Search for the cell housing the specified text and yield its [x, y] center coordinate. 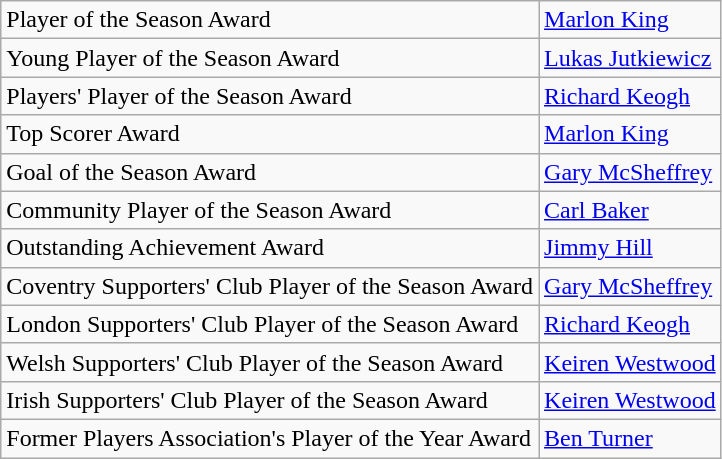
Goal of the Season Award [270, 172]
Players' Player of the Season Award [270, 96]
Coventry Supporters' Club Player of the Season Award [270, 286]
Lukas Jutkiewicz [630, 58]
Top Scorer Award [270, 134]
London Supporters' Club Player of the Season Award [270, 324]
Former Players Association's Player of the Year Award [270, 438]
Jimmy Hill [630, 248]
Ben Turner [630, 438]
Young Player of the Season Award [270, 58]
Welsh Supporters' Club Player of the Season Award [270, 362]
Carl Baker [630, 210]
Outstanding Achievement Award [270, 248]
Player of the Season Award [270, 20]
Irish Supporters' Club Player of the Season Award [270, 400]
Community Player of the Season Award [270, 210]
